Find where the given text appears and provide that cell's center as [x, y] coordinate. 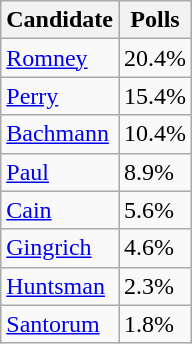
Gingrich [60, 248]
Polls [154, 20]
20.4% [154, 58]
Santorum [60, 324]
2.3% [154, 286]
Huntsman [60, 286]
Bachmann [60, 134]
10.4% [154, 134]
Paul [60, 172]
Cain [60, 210]
Candidate [60, 20]
15.4% [154, 96]
8.9% [154, 172]
1.8% [154, 324]
4.6% [154, 248]
Romney [60, 58]
Perry [60, 96]
5.6% [154, 210]
